Return the (X, Y) coordinate for the center point of the cell that contains the specified text.  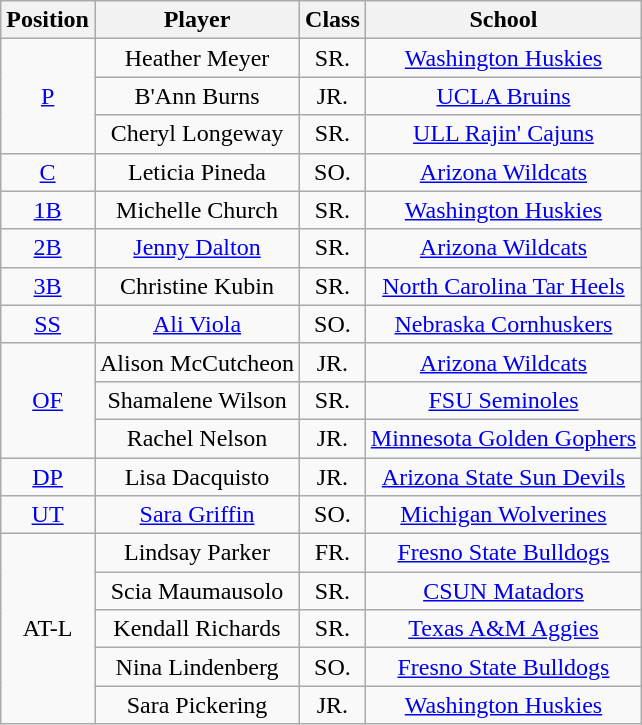
Nebraska Cornhuskers (503, 324)
C (48, 172)
DP (48, 477)
Rachel Nelson (196, 438)
Minnesota Golden Gophers (503, 438)
UCLA Bruins (503, 96)
FSU Seminoles (503, 400)
Alison McCutcheon (196, 362)
Sara Pickering (196, 705)
Arizona State Sun Devils (503, 477)
Texas A&M Aggies (503, 629)
ULL Rajin' Cajuns (503, 134)
Lisa Dacquisto (196, 477)
Christine Kubin (196, 286)
Player (196, 20)
Kendall Richards (196, 629)
Heather Meyer (196, 58)
Ali Viola (196, 324)
Position (48, 20)
3B (48, 286)
CSUN Matadors (503, 591)
Leticia Pineda (196, 172)
1B (48, 210)
Michigan Wolverines (503, 515)
School (503, 20)
North Carolina Tar Heels (503, 286)
Jenny Dalton (196, 248)
B'Ann Burns (196, 96)
Michelle Church (196, 210)
FR. (333, 553)
Sara Griffin (196, 515)
SS (48, 324)
UT (48, 515)
Lindsay Parker (196, 553)
AT-L (48, 629)
OF (48, 400)
Shamalene Wilson (196, 400)
Nina Lindenberg (196, 667)
Cheryl Longeway (196, 134)
P (48, 96)
Class (333, 20)
Scia Maumausolo (196, 591)
2B (48, 248)
